Return (x, y) of the center of cell containing provided text 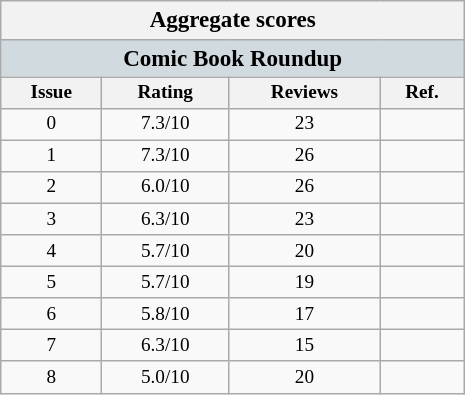
5 (51, 283)
15 (304, 346)
19 (304, 283)
Comic Book Roundup (232, 58)
Rating (165, 93)
4 (51, 251)
5.8/10 (165, 314)
6.0/10 (165, 188)
5.0/10 (165, 377)
3 (51, 219)
Ref. (422, 93)
0 (51, 124)
Issue (51, 93)
1 (51, 156)
Aggregate scores (232, 20)
7 (51, 346)
17 (304, 314)
6 (51, 314)
2 (51, 188)
Reviews (304, 93)
8 (51, 377)
